Find where the given text appears and provide that cell's center as (X, Y) coordinate. 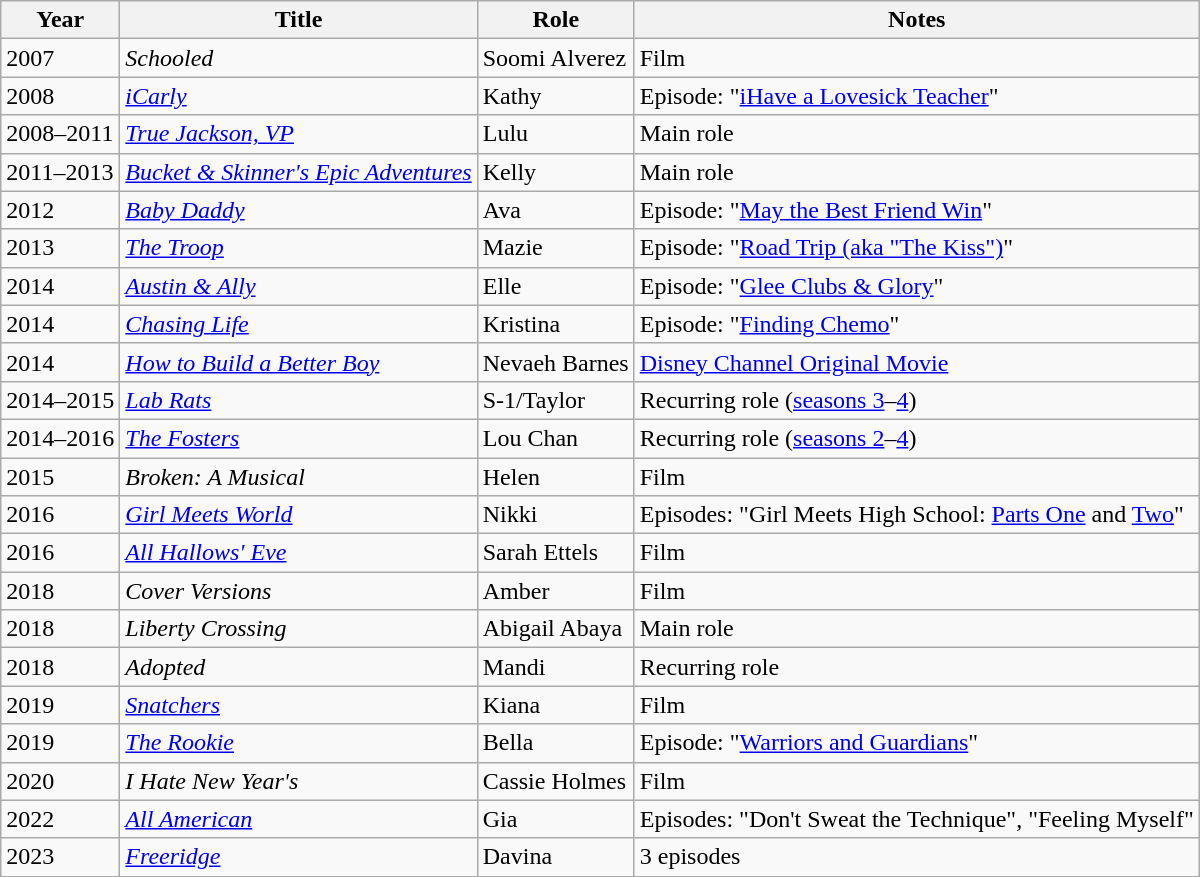
2020 (60, 781)
True Jackson, VP (298, 134)
Kiana (556, 705)
Amber (556, 591)
Episodes: "Girl Meets High School: Parts One and Two" (916, 515)
Episodes: "Don't Sweat the Technique", "Feeling Myself" (916, 819)
Liberty Crossing (298, 629)
Girl Meets World (298, 515)
2023 (60, 857)
Schooled (298, 58)
Lulu (556, 134)
Episode: "May the Best Friend Win" (916, 210)
Year (60, 20)
2014–2016 (60, 438)
Baby Daddy (298, 210)
All American (298, 819)
Nevaeh Barnes (556, 362)
I Hate New Year's (298, 781)
Role (556, 20)
Sarah Ettels (556, 553)
Episode: "iHave a Lovesick Teacher" (916, 96)
Snatchers (298, 705)
Mazie (556, 248)
Abigail Abaya (556, 629)
Kathy (556, 96)
Episode: "Finding Chemo" (916, 324)
2008–2011 (60, 134)
Austin & Ally (298, 286)
Cover Versions (298, 591)
2013 (60, 248)
S-1/Taylor (556, 400)
Davina (556, 857)
The Fosters (298, 438)
Bucket & Skinner's Epic Adventures (298, 172)
Cassie Holmes (556, 781)
Helen (556, 477)
Bella (556, 743)
2012 (60, 210)
Chasing Life (298, 324)
Notes (916, 20)
2011–2013 (60, 172)
All Hallows' Eve (298, 553)
Nikki (556, 515)
Kristina (556, 324)
Lab Rats (298, 400)
Mandi (556, 667)
iCarly (298, 96)
Recurring role (seasons 3–4) (916, 400)
Kelly (556, 172)
Soomi Alverez (556, 58)
Gia (556, 819)
Freeridge (298, 857)
Adopted (298, 667)
How to Build a Better Boy (298, 362)
Episode: "Warriors and Guardians" (916, 743)
Episode: "Road Trip (aka "The Kiss")" (916, 248)
2014–2015 (60, 400)
Lou Chan (556, 438)
2008 (60, 96)
2007 (60, 58)
Recurring role (seasons 2–4) (916, 438)
Recurring role (916, 667)
2015 (60, 477)
The Rookie (298, 743)
Broken: A Musical (298, 477)
Elle (556, 286)
Disney Channel Original Movie (916, 362)
3 episodes (916, 857)
Title (298, 20)
Ava (556, 210)
The Troop (298, 248)
Episode: "Glee Clubs & Glory" (916, 286)
2022 (60, 819)
